Extract the (X, Y) coordinate from the center of the cell holding the provided text.  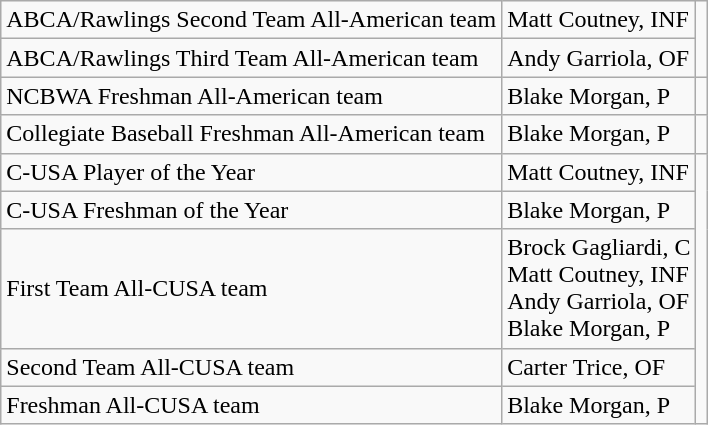
Carter Trice, OF (599, 367)
ABCA/Rawlings Third Team All-American team (252, 58)
Freshman All-CUSA team (252, 405)
Second Team All-CUSA team (252, 367)
Collegiate Baseball Freshman All-American team (252, 134)
C-USA Player of the Year (252, 172)
Andy Garriola, OF (599, 58)
ABCA/Rawlings Second Team All-American team (252, 20)
Brock Gagliardi, CMatt Coutney, INFAndy Garriola, OFBlake Morgan, P (599, 288)
NCBWA Freshman All-American team (252, 96)
First Team All-CUSA team (252, 288)
C-USA Freshman of the Year (252, 210)
